Locate the cell with the specified text and output its [X, Y] center coordinate. 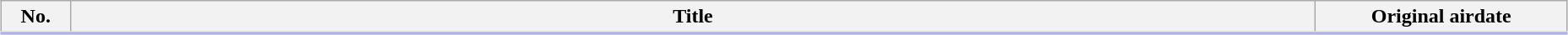
Original airdate [1441, 17]
Title [693, 17]
No. [35, 17]
